For the text-containing cell, return its midpoint in (X, Y) coordinate format. 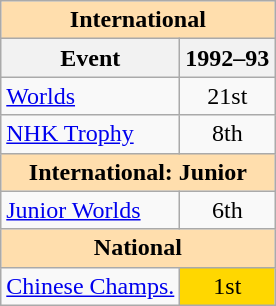
Event (90, 58)
Junior Worlds (90, 210)
1st (228, 286)
1992–93 (228, 58)
International: Junior (138, 172)
21st (228, 96)
NHK Trophy (90, 134)
6th (228, 210)
8th (228, 134)
International (138, 20)
Worlds (90, 96)
Chinese Champs. (90, 286)
National (138, 248)
